Extract the [x, y] coordinate from the center of the cell holding the provided text.  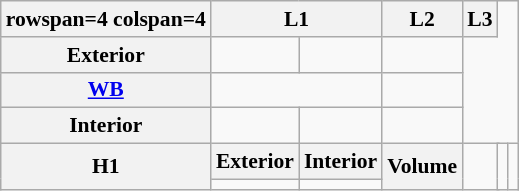
L1 [296, 19]
L3 [480, 19]
Volume [422, 167]
rowspan=4 colspan=4 [106, 19]
H1 [106, 167]
L2 [422, 19]
WB [106, 90]
